Return [x, y] of the center of cell containing provided text 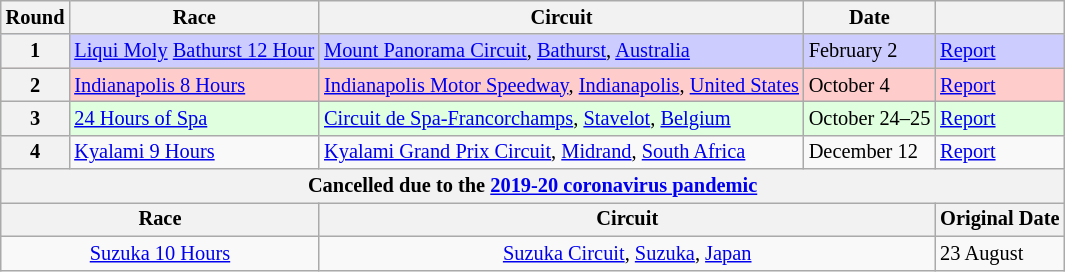
23 August [1000, 253]
Indianapolis Motor Speedway, Indianapolis, United States [562, 85]
Suzuka 10 Hours [160, 253]
October 24–25 [870, 118]
Indianapolis 8 Hours [194, 85]
Circuit de Spa-Francorchamps, Stavelot, Belgium [562, 118]
2 [36, 85]
1 [36, 51]
Kyalami Grand Prix Circuit, Midrand, South Africa [562, 152]
Original Date [1000, 219]
Mount Panorama Circuit, Bathurst, Australia [562, 51]
3 [36, 118]
Kyalami 9 Hours [194, 152]
Suzuka Circuit, Suzuka, Japan [627, 253]
24 Hours of Spa [194, 118]
December 12 [870, 152]
Liqui Moly Bathurst 12 Hour [194, 51]
Cancelled due to the 2019-20 coronavirus pandemic [533, 186]
October 4 [870, 85]
Date [870, 17]
4 [36, 152]
February 2 [870, 51]
Round [36, 17]
